Determine the [X, Y] coordinate at the center of the cell enclosing the given text.  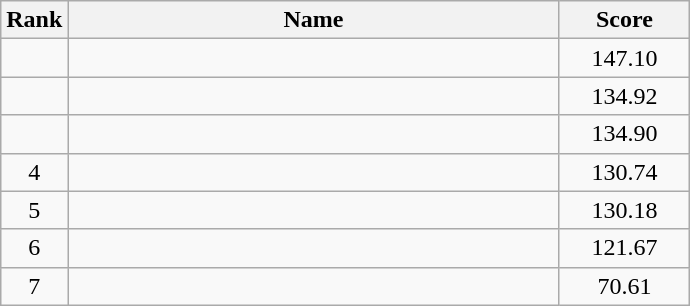
Score [624, 20]
121.67 [624, 248]
Name [314, 20]
134.90 [624, 134]
5 [34, 210]
147.10 [624, 58]
7 [34, 286]
70.61 [624, 286]
130.18 [624, 210]
130.74 [624, 172]
6 [34, 248]
134.92 [624, 96]
4 [34, 172]
Rank [34, 20]
